Capture the cell that displays the provided text and extract its [x, y] central coordinate. 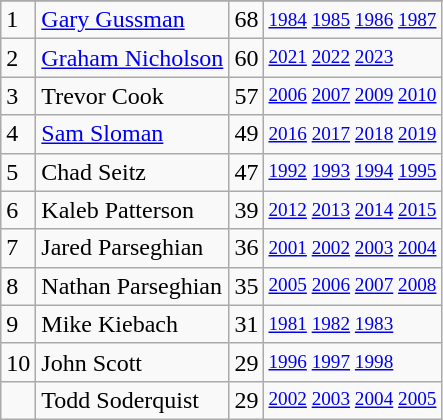
39 [246, 210]
2001 2002 2003 2004 [352, 248]
1984 1985 1986 1987 [352, 20]
Todd Soderquist [132, 400]
35 [246, 286]
Chad Seitz [132, 172]
4 [18, 134]
31 [246, 324]
Mike Kiebach [132, 324]
10 [18, 362]
Trevor Cook [132, 96]
2016 2017 2018 2019 [352, 134]
2012 2013 2014 2015 [352, 210]
2006 2007 2009 2010 [352, 96]
2 [18, 58]
Graham Nicholson [132, 58]
Jared Parseghian [132, 248]
9 [18, 324]
Gary Gussman [132, 20]
1981 1982 1983 [352, 324]
49 [246, 134]
2021 2022 2023 [352, 58]
68 [246, 20]
1992 1993 1994 1995 [352, 172]
Sam Sloman [132, 134]
57 [246, 96]
47 [246, 172]
60 [246, 58]
John Scott [132, 362]
Kaleb Patterson [132, 210]
3 [18, 96]
1 [18, 20]
1996 1997 1998 [352, 362]
Nathan Parseghian [132, 286]
36 [246, 248]
2002 2003 2004 2005 [352, 400]
7 [18, 248]
6 [18, 210]
8 [18, 286]
5 [18, 172]
2005 2006 2007 2008 [352, 286]
